Extract the [X, Y] coordinate from the center of the cell holding the provided text.  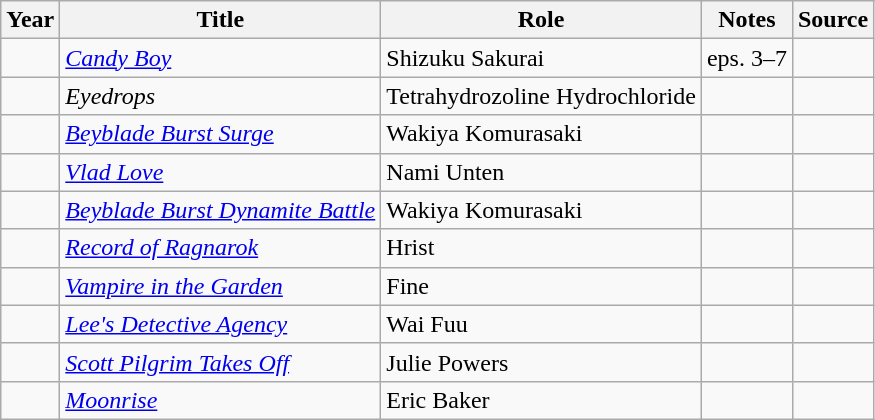
Scott Pilgrim Takes Off [220, 362]
Beyblade Burst Surge [220, 134]
Tetrahydrozoline Hydrochloride [542, 96]
Wai Fuu [542, 324]
Title [220, 20]
Beyblade Burst Dynamite Battle [220, 210]
Candy Boy [220, 58]
Year [30, 20]
Moonrise [220, 400]
Role [542, 20]
Vlad Love [220, 172]
Source [832, 20]
Eyedrops [220, 96]
Record of Ragnarok [220, 248]
Lee's Detective Agency [220, 324]
Fine [542, 286]
Nami Unten [542, 172]
Julie Powers [542, 362]
Shizuku Sakurai [542, 58]
Notes [746, 20]
eps. 3–7 [746, 58]
Hrist [542, 248]
Eric Baker [542, 400]
Vampire in the Garden [220, 286]
